From the cell containing the given text, extract its center point as (x, y) coordinate. 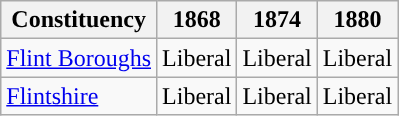
Constituency (79, 20)
1874 (277, 20)
Flintshire (79, 96)
1880 (357, 20)
Flint Boroughs (79, 58)
1868 (197, 20)
